Determine the [x, y] coordinate at the center of the cell enclosing the given text.  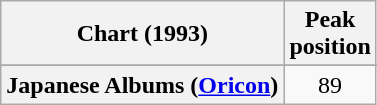
Peakposition [330, 34]
89 [330, 85]
Japanese Albums (Oricon) [142, 85]
Chart (1993) [142, 34]
